Search for the cell housing the specified text and yield its (X, Y) center coordinate. 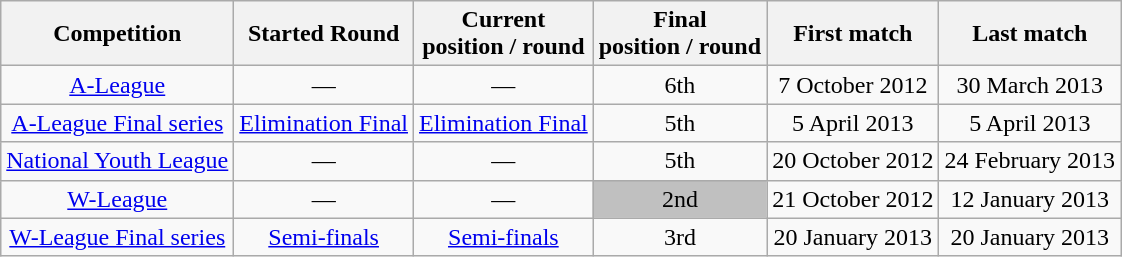
Started Round (324, 34)
21 October 2012 (853, 199)
National Youth League (118, 161)
First match (853, 34)
20 October 2012 (853, 161)
6th (680, 85)
2nd (680, 199)
Competition (118, 34)
24 February 2013 (1030, 161)
W-League Final series (118, 237)
7 October 2012 (853, 85)
Current position / round (504, 34)
3rd (680, 237)
30 March 2013 (1030, 85)
Final position / round (680, 34)
12 January 2013 (1030, 199)
W-League (118, 199)
A-League (118, 85)
Last match (1030, 34)
A-League Final series (118, 123)
